Detect which cell encompasses the target text, then output its (x, y) center coordinate. 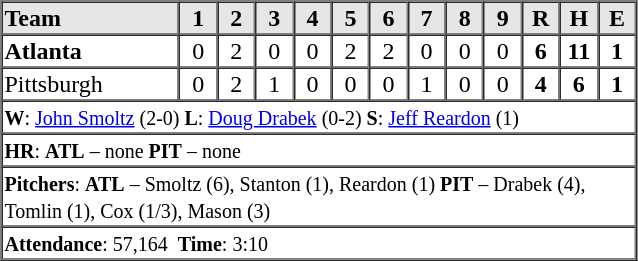
3 (274, 18)
11 (579, 50)
Atlanta (91, 50)
E (617, 18)
5 (350, 18)
HR: ATL – none PIT – none (319, 150)
Team (91, 18)
9 (503, 18)
R (541, 18)
H (579, 18)
Attendance: 57,164 Time: 3:10 (319, 242)
8 (465, 18)
Pittsburgh (91, 84)
W: John Smoltz (2-0) L: Doug Drabek (0-2) S: Jeff Reardon (1) (319, 116)
7 (427, 18)
Pitchers: ATL – Smoltz (6), Stanton (1), Reardon (1) PIT – Drabek (4), Tomlin (1), Cox (1/3), Mason (3) (319, 196)
